Pinpoint the cell where the given text exists, returning its (x, y) midpoint coordinate. 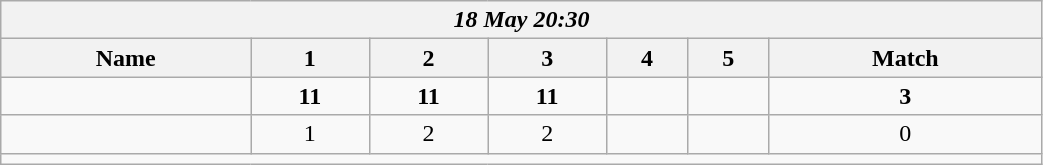
18 May 20:30 (522, 20)
Match (906, 58)
5 (728, 58)
0 (906, 134)
Name (126, 58)
4 (648, 58)
